From the cell containing the given text, extract its center point as (X, Y) coordinate. 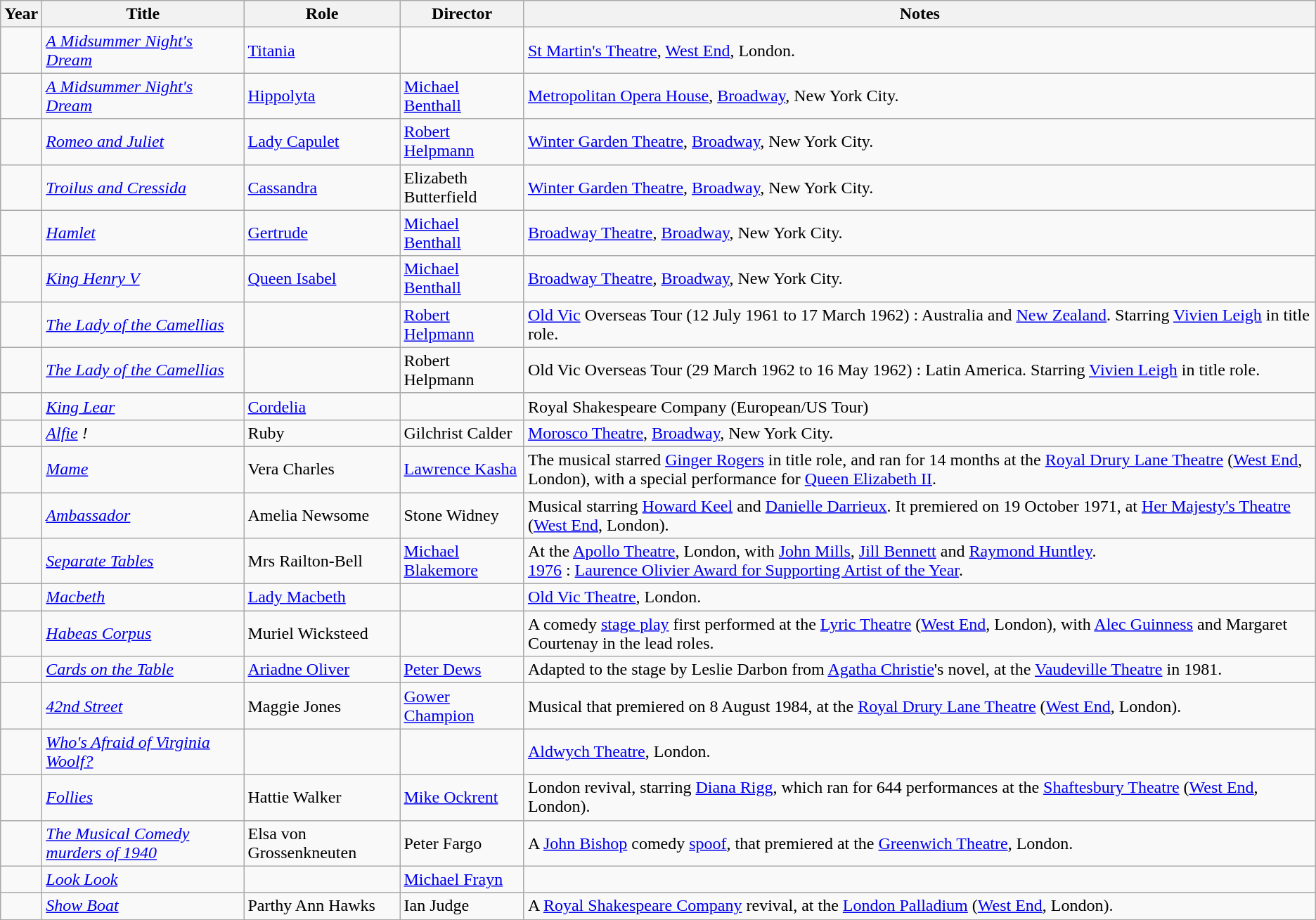
Romeo and Juliet (143, 142)
Director (462, 14)
Amelia Newsome (322, 514)
42nd Street (143, 706)
Mike Ockrent (462, 797)
Alfie ! (143, 433)
Titania (322, 51)
Look Look (143, 879)
Royal Shakespeare Company (European/US Tour) (920, 406)
Gilchrist Calder (462, 433)
Stone Widney (462, 514)
St Martin's Theatre, West End, London. (920, 51)
Troilus and Cressida (143, 187)
Cassandra (322, 187)
Parthy Ann Hawks (322, 906)
Old Vic Overseas Tour (29 March 1962 to 16 May 1962) : Latin America. Starring Vivien Leigh in title role. (920, 370)
Elsa von Grossenkneuten (322, 843)
Michael Frayn (462, 879)
Cordelia (322, 406)
Hamlet (143, 233)
Notes (920, 14)
A comedy stage play first performed at the Lyric Theatre (West End, London), with Alec Guinness and Margaret Courtenay in the lead roles. (920, 634)
Show Boat (143, 906)
Role (322, 14)
Michael Blakemore (462, 561)
Metropolitan Opera House, Broadway, New York City. (920, 96)
Mame (143, 469)
Lady Macbeth (322, 597)
Ian Judge (462, 906)
Vera Charles (322, 469)
Muriel Wicksteed (322, 634)
King Henry V (143, 278)
Ariadne Oliver (322, 670)
At the Apollo Theatre, London, with John Mills, Jill Bennett and Raymond Huntley.1976 : Laurence Olivier Award for Supporting Artist of the Year. (920, 561)
Elizabeth Butterfield (462, 187)
Aldwych Theatre, London. (920, 752)
The Musical Comedy murders of 1940 (143, 843)
Who's Afraid of Virginia Woolf? (143, 752)
Musical that premiered on 8 August 1984, at the Royal Drury Lane Theatre (West End, London). (920, 706)
Queen Isabel (322, 278)
Old Vic Theatre, London. (920, 597)
Lawrence Kasha (462, 469)
Year (21, 14)
Maggie Jones (322, 706)
Cards on the Table (143, 670)
Old Vic Overseas Tour (12 July 1961 to 17 March 1962) : Australia and New Zealand. Starring Vivien Leigh in title role. (920, 325)
A Royal Shakespeare Company revival, at the London Palladium (West End, London). (920, 906)
Habeas Corpus (143, 634)
Follies (143, 797)
Morosco Theatre, Broadway, New York City. (920, 433)
Separate Tables (143, 561)
Lady Capulet (322, 142)
London revival, starring Diana Rigg, which ran for 644 performances at the Shaftesbury Theatre (West End, London). (920, 797)
Peter Fargo (462, 843)
King Lear (143, 406)
Gower Champion (462, 706)
Macbeth (143, 597)
Title (143, 14)
Hattie Walker (322, 797)
Ambassador (143, 514)
Peter Dews (462, 670)
A John Bishop comedy spoof, that premiered at the Greenwich Theatre, London. (920, 843)
Mrs Railton-Bell (322, 561)
Musical starring Howard Keel and Danielle Darrieux. It premiered on 19 October 1971, at Her Majesty's Theatre (West End, London). (920, 514)
Ruby (322, 433)
Adapted to the stage by Leslie Darbon from Agatha Christie's novel, at the Vaudeville Theatre in 1981. (920, 670)
Gertrude (322, 233)
Hippolyta (322, 96)
